Return the (x, y) coordinate for the center point of the cell that contains the specified text.  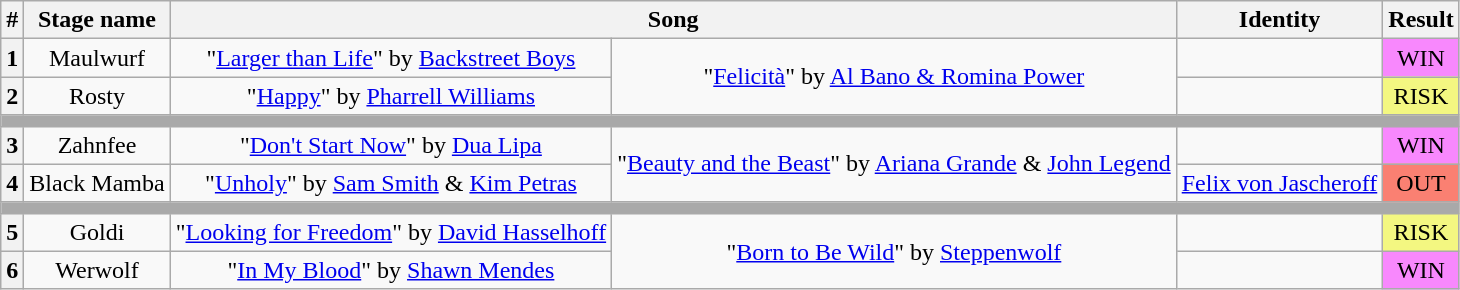
Result (1421, 20)
Song (673, 20)
1 (12, 58)
OUT (1421, 183)
Goldi (97, 232)
Black Mamba (97, 183)
Rosty (97, 96)
"Don't Start Now" by Dua Lipa (390, 145)
Zahnfee (97, 145)
"Born to Be Wild" by Steppenwolf (894, 251)
3 (12, 145)
"Felicità" by Al Bano & Romina Power (894, 77)
"In My Blood" by Shawn Mendes (390, 270)
6 (12, 270)
4 (12, 183)
Stage name (97, 20)
"Unholy" by Sam Smith & Kim Petras (390, 183)
"Larger than Life" by Backstreet Boys (390, 58)
Identity (1280, 20)
2 (12, 96)
"Beauty and the Beast" by Ariana Grande & John Legend (894, 164)
"Happy" by Pharrell Williams (390, 96)
Felix von Jascheroff (1280, 183)
Werwolf (97, 270)
5 (12, 232)
Maulwurf (97, 58)
# (12, 20)
"Looking for Freedom" by David Hasselhoff (390, 232)
